Provide the [X, Y] coordinate of the cell's center where the given text is located.  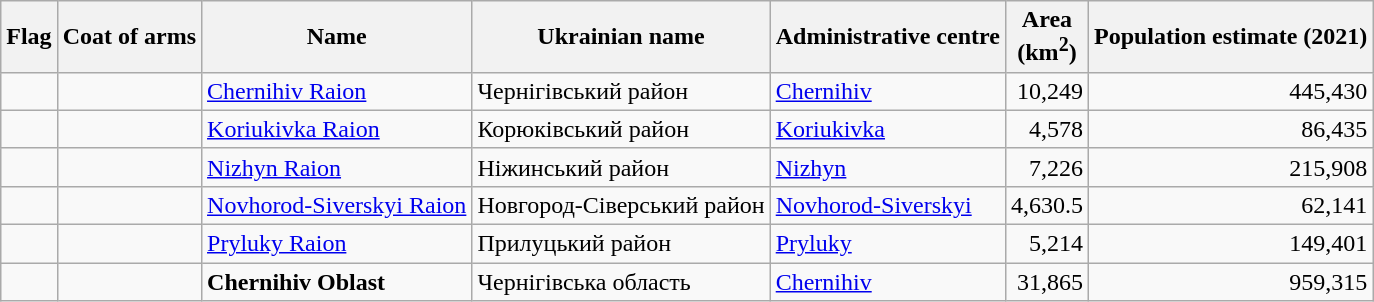
Name [337, 37]
Прилуцький район [621, 244]
5,214 [1046, 244]
4,578 [1046, 129]
Area (km2) [1046, 37]
7,226 [1046, 167]
Coat of arms [129, 37]
Koriukivka Raion [337, 129]
Pryluky [888, 244]
Чернігівська область [621, 282]
10,249 [1046, 91]
4,630.5 [1046, 205]
Chernihiv Raion [337, 91]
Chernihiv Oblast [337, 282]
Ніжинський район [621, 167]
62,141 [1230, 205]
215,908 [1230, 167]
Population estimate (2021) [1230, 37]
Koriukivka [888, 129]
Pryluky Raion [337, 244]
Корюківський район [621, 129]
Flag [29, 37]
149,401 [1230, 244]
Nizhyn Raion [337, 167]
Новгород-Сіверський район [621, 205]
Novhorod-Siverskyi Raion [337, 205]
959,315 [1230, 282]
Administrative centre [888, 37]
Nizhyn [888, 167]
86,435 [1230, 129]
445,430 [1230, 91]
Novhorod-Siverskyi [888, 205]
Чернігівський район [621, 91]
Ukrainian name [621, 37]
31,865 [1046, 282]
